Determine the (x, y) coordinate at the center of the cell enclosing the given text.  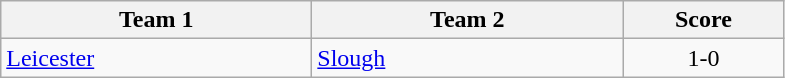
Team 2 (468, 20)
Team 1 (156, 20)
Slough (468, 58)
Leicester (156, 58)
Score (704, 20)
1-0 (704, 58)
